From the cell containing the given text, extract its center point as [X, Y] coordinate. 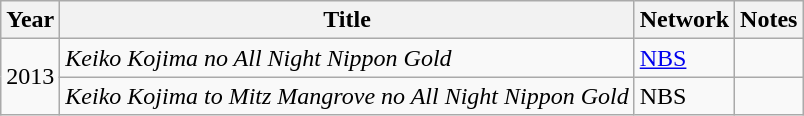
Network [684, 20]
Keiko Kojima no All Night Nippon Gold [347, 58]
Notes [769, 20]
2013 [30, 77]
Year [30, 20]
Keiko Kojima to Mitz Mangrove no All Night Nippon Gold [347, 96]
Title [347, 20]
